Capture the cell that displays the provided text and extract its [X, Y] central coordinate. 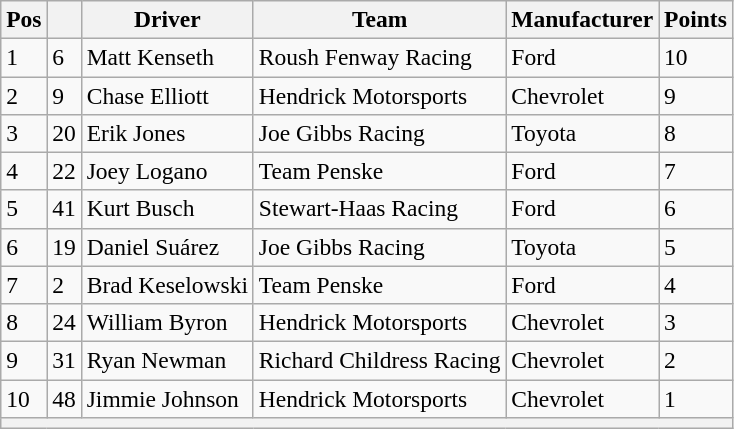
Kurt Busch [167, 209]
Roush Fenway Racing [379, 57]
20 [64, 133]
Jimmie Johnson [167, 398]
Daniel Suárez [167, 247]
Chase Elliott [167, 95]
Driver [167, 19]
31 [64, 360]
Manufacturer [582, 19]
Stewart-Haas Racing [379, 209]
41 [64, 209]
22 [64, 171]
19 [64, 247]
Matt Kenseth [167, 57]
Pos [24, 19]
Points [696, 19]
Joey Logano [167, 171]
Brad Keselowski [167, 285]
24 [64, 322]
Team [379, 19]
Richard Childress Racing [379, 360]
William Byron [167, 322]
48 [64, 398]
Ryan Newman [167, 360]
Erik Jones [167, 133]
